Detect which cell encompasses the target text, then output its [x, y] center coordinate. 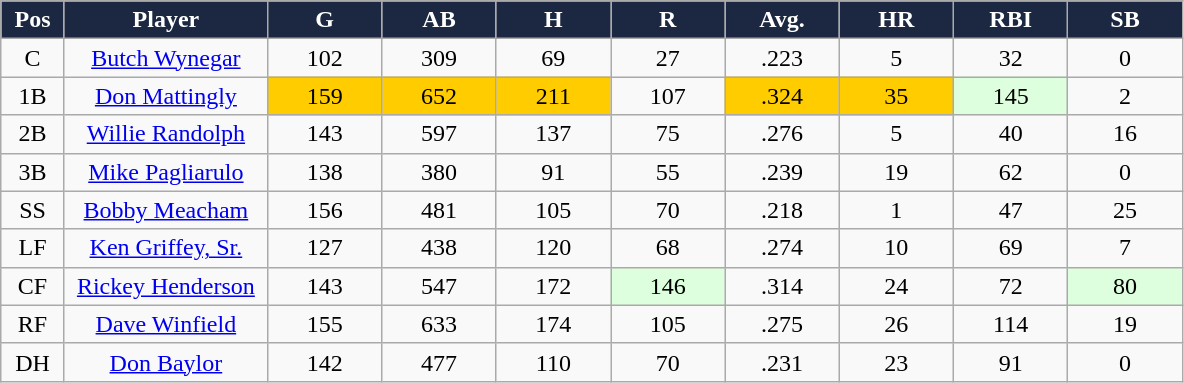
3B [33, 172]
159 [325, 96]
652 [439, 96]
Ken Griffey, Sr. [166, 248]
127 [325, 248]
Dave Winfield [166, 324]
RF [33, 324]
547 [439, 286]
.274 [782, 248]
CF [33, 286]
.275 [782, 324]
155 [325, 324]
.223 [782, 58]
HR [896, 20]
24 [896, 286]
633 [439, 324]
Avg. [782, 20]
Rickey Henderson [166, 286]
110 [553, 362]
25 [1125, 210]
23 [896, 362]
AB [439, 20]
68 [667, 248]
120 [553, 248]
.314 [782, 286]
Don Baylor [166, 362]
DH [33, 362]
RBI [1010, 20]
32 [1010, 58]
35 [896, 96]
156 [325, 210]
55 [667, 172]
137 [553, 134]
75 [667, 134]
172 [553, 286]
Willie Randolph [166, 134]
G [325, 20]
SS [33, 210]
2B [33, 134]
Pos [33, 20]
26 [896, 324]
138 [325, 172]
27 [667, 58]
481 [439, 210]
Don Mattingly [166, 96]
145 [1010, 96]
SB [1125, 20]
146 [667, 286]
107 [667, 96]
7 [1125, 248]
477 [439, 362]
438 [439, 248]
.276 [782, 134]
72 [1010, 286]
62 [1010, 172]
309 [439, 58]
.231 [782, 362]
LF [33, 248]
211 [553, 96]
40 [1010, 134]
174 [553, 324]
597 [439, 134]
Player [166, 20]
1 [896, 210]
10 [896, 248]
H [553, 20]
Butch Wynegar [166, 58]
1B [33, 96]
Bobby Meacham [166, 210]
47 [1010, 210]
80 [1125, 286]
.239 [782, 172]
R [667, 20]
C [33, 58]
114 [1010, 324]
142 [325, 362]
.324 [782, 96]
380 [439, 172]
2 [1125, 96]
.218 [782, 210]
Mike Pagliarulo [166, 172]
102 [325, 58]
16 [1125, 134]
